Search for the cell housing the specified text and yield its (X, Y) center coordinate. 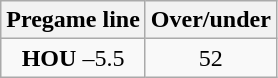
Pregame line (74, 20)
52 (210, 58)
HOU –5.5 (74, 58)
Over/under (210, 20)
